Output the (X, Y) coordinate of the center of the cell containing the given text.  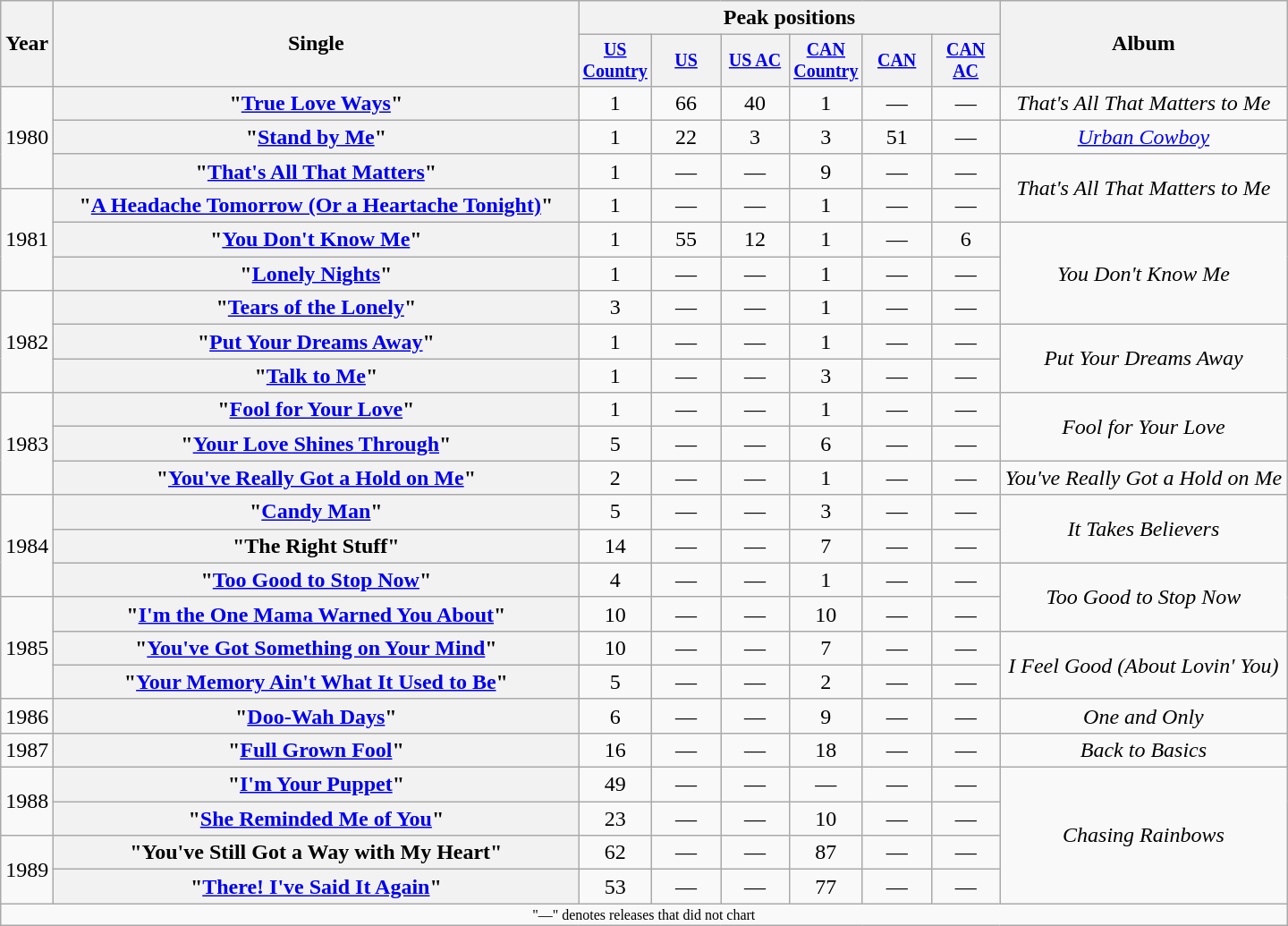
Year (27, 44)
51 (896, 137)
"Candy Man" (317, 512)
40 (755, 103)
"Too Good to Stop Now" (317, 580)
"I'm the One Mama Warned You About" (317, 614)
Fool for Your Love (1143, 427)
It Takes Believers (1143, 529)
Chasing Rainbows (1143, 836)
"You Don't Know Me" (317, 240)
Back to Basics (1143, 750)
Single (317, 44)
Put Your Dreams Away (1143, 359)
14 (615, 546)
1989 (27, 870)
CAN AC (966, 61)
23 (615, 819)
1982 (27, 342)
16 (615, 750)
Too Good to Stop Now (1143, 597)
1988 (27, 802)
Urban Cowboy (1143, 137)
"She Reminded Me of You" (317, 819)
US Country (615, 61)
"Your Love Shines Through" (317, 444)
62 (615, 853)
49 (615, 785)
You've Really Got a Hold on Me (1143, 478)
CAN (896, 61)
"The Right Stuff" (317, 546)
"You've Still Got a Way with My Heart" (317, 853)
"Your Memory Ain't What It Used to Be" (317, 682)
1986 (27, 716)
22 (687, 137)
"—" denotes releases that did not chart (644, 914)
53 (615, 887)
"That's All That Matters" (317, 171)
"Doo-Wah Days" (317, 716)
One and Only (1143, 716)
"Full Grown Fool" (317, 750)
"There! I've Said It Again" (317, 887)
55 (687, 240)
1981 (27, 239)
"True Love Ways" (317, 103)
"You've Got Something on Your Mind" (317, 648)
"You've Really Got a Hold on Me" (317, 478)
"Fool for Your Love" (317, 410)
US AC (755, 61)
1983 (27, 444)
18 (826, 750)
US (687, 61)
66 (687, 103)
"Lonely Nights" (317, 274)
77 (826, 887)
You Don't Know Me (1143, 274)
1987 (27, 750)
1985 (27, 648)
"Put Your Dreams Away" (317, 342)
12 (755, 240)
1984 (27, 546)
Peak positions (789, 18)
4 (615, 580)
1980 (27, 137)
CAN Country (826, 61)
Album (1143, 44)
"Talk to Me" (317, 376)
"Tears of the Lonely" (317, 308)
"Stand by Me" (317, 137)
87 (826, 853)
"I'm Your Puppet" (317, 785)
"A Headache Tomorrow (Or a Heartache Tonight)" (317, 205)
I Feel Good (About Lovin' You) (1143, 665)
